Return the [x, y] coordinate for the center point of the cell that contains the specified text.  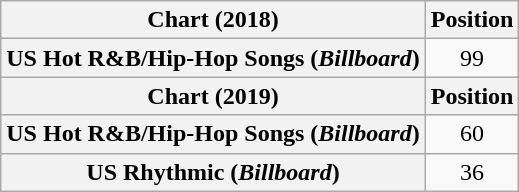
Chart (2018) [213, 20]
Chart (2019) [213, 96]
60 [472, 134]
99 [472, 58]
36 [472, 172]
US Rhythmic (Billboard) [213, 172]
